Pinpoint the cell where the given text exists, returning its [X, Y] midpoint coordinate. 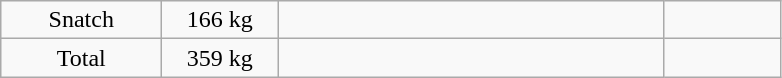
Snatch [82, 20]
166 kg [220, 20]
359 kg [220, 58]
Total [82, 58]
